Find where the given text appears and provide that cell's center as [x, y] coordinate. 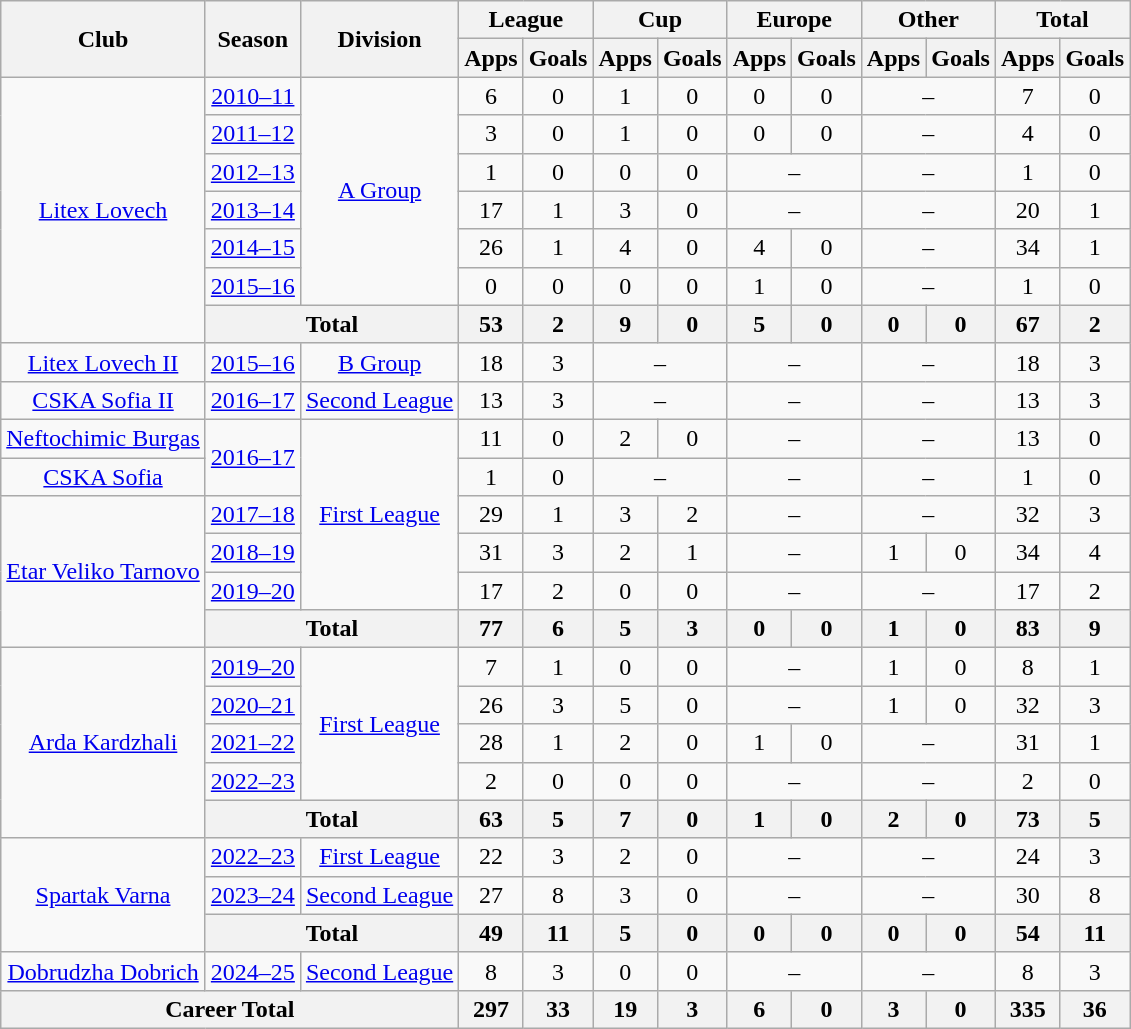
2021–22 [252, 743]
League [526, 20]
29 [491, 515]
297 [491, 1009]
2017–18 [252, 515]
2013–14 [252, 210]
Division [379, 39]
Litex Lovech [104, 210]
54 [1027, 933]
CSKA Sofia [104, 477]
2011–12 [252, 134]
83 [1027, 629]
2012–13 [252, 172]
Club [104, 39]
Career Total [230, 1009]
2024–25 [252, 971]
22 [491, 857]
27 [491, 895]
2023–24 [252, 895]
63 [491, 819]
67 [1027, 324]
Other [928, 20]
19 [625, 1009]
Litex Lovech II [104, 362]
Etar Veliko Tarnovo [104, 572]
20 [1027, 210]
Dobrudzha Dobrich [104, 971]
49 [491, 933]
36 [1095, 1009]
Europe [794, 20]
77 [491, 629]
Season [252, 39]
2010–11 [252, 96]
33 [558, 1009]
335 [1027, 1009]
53 [491, 324]
2018–19 [252, 553]
30 [1027, 895]
28 [491, 743]
CSKA Sofia II [104, 400]
2020–21 [252, 705]
73 [1027, 819]
B Group [379, 362]
2014–15 [252, 248]
Neftochimic Burgas [104, 438]
A Group [379, 191]
Spartak Varna [104, 895]
Cup [660, 20]
Arda Kardzhali [104, 743]
24 [1027, 857]
